Return (X, Y) of the center of cell containing provided text 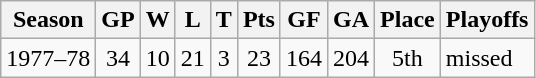
Place (408, 20)
5th (408, 58)
Pts (258, 20)
Playoffs (487, 20)
10 (158, 58)
3 (224, 58)
204 (352, 58)
1977–78 (48, 58)
164 (304, 58)
GF (304, 20)
T (224, 20)
GP (118, 20)
34 (118, 58)
GA (352, 20)
23 (258, 58)
21 (192, 58)
W (158, 20)
L (192, 20)
missed (487, 58)
Season (48, 20)
